Identify which cell holds the provided text, then report its [X, Y] central coordinate. 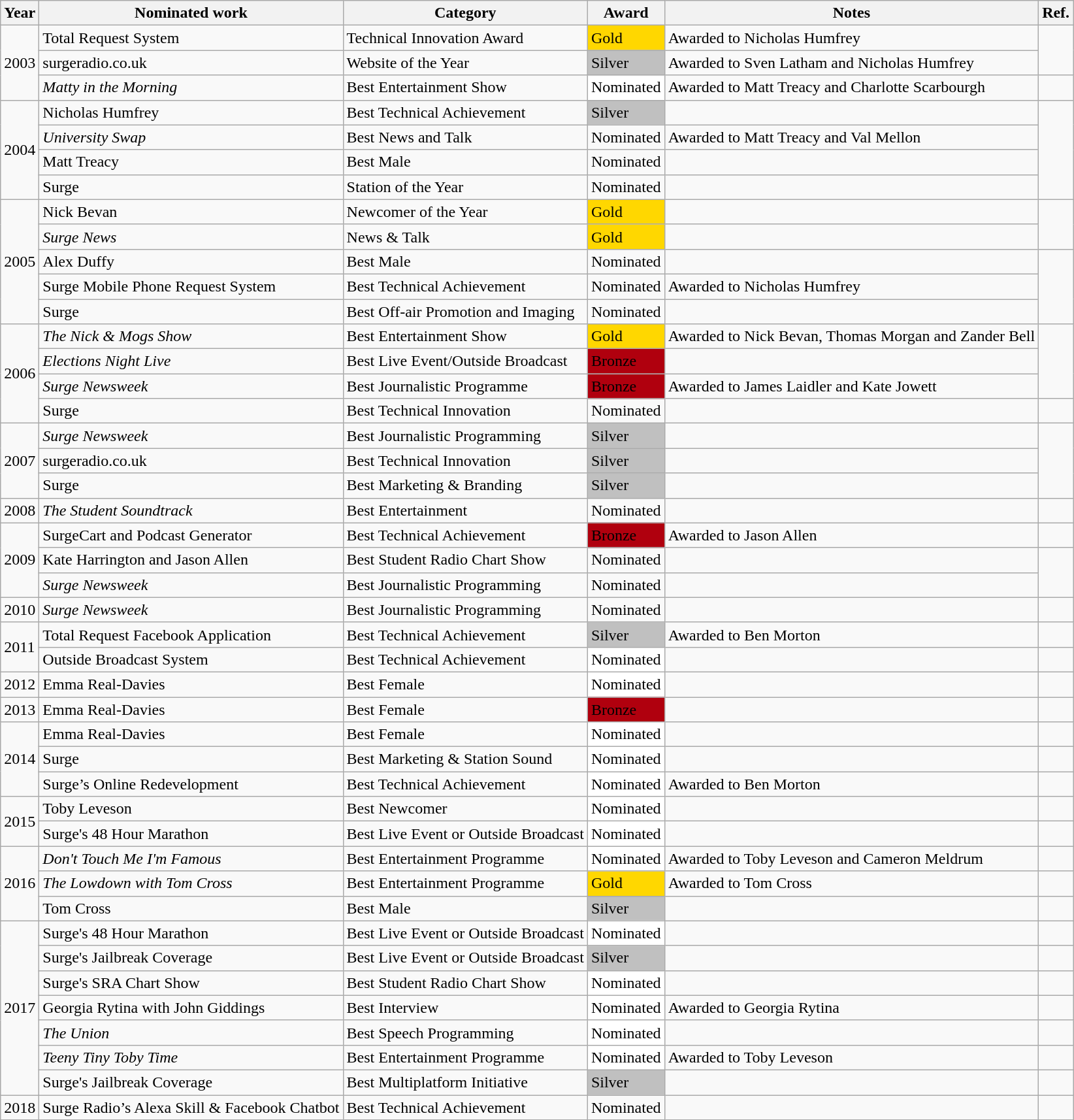
2006 [20, 374]
2008 [20, 510]
Elections Night Live [191, 361]
Year [20, 13]
Best Multiplatform Initiative [465, 1082]
Surge Radio’s Alexa Skill & Facebook Chatbot [191, 1108]
2009 [20, 560]
2004 [20, 150]
2003 [20, 63]
Total Request Facebook Application [191, 634]
Technical Innovation Award [465, 38]
Don't Touch Me I'm Famous [191, 859]
Awarded to Matt Treacy and Charlotte Scarbourgh [852, 88]
Total Request System [191, 38]
Award [626, 13]
Best Off-air Promotion and Imaging [465, 312]
2014 [20, 759]
The Student Soundtrack [191, 510]
Surge News [191, 237]
The Lowdown with Tom Cross [191, 883]
Surge's SRA Chart Show [191, 983]
Georgia Rytina with John Giddings [191, 1008]
Notes [852, 13]
2013 [20, 709]
Matty in the Morning [191, 88]
News & Talk [465, 237]
Awarded to Matt Treacy and Val Mellon [852, 137]
Best Entertainment [465, 510]
Best Live Event/Outside Broadcast [465, 361]
Alex Duffy [191, 261]
The Union [191, 1032]
Awarded to Toby Leveson [852, 1057]
2017 [20, 1008]
SurgeCart and Podcast Generator [191, 535]
2018 [20, 1108]
2015 [20, 821]
Newcomer of the Year [465, 212]
2011 [20, 647]
Toby Leveson [191, 809]
Teeny Tiny Toby Time [191, 1057]
2005 [20, 261]
Surge’s Online Redevelopment [191, 784]
Best Marketing & Station Sound [465, 759]
Awarded to Georgia Rytina [852, 1008]
Awarded to Jason Allen [852, 535]
Awarded to Tom Cross [852, 883]
2010 [20, 610]
Tom Cross [191, 908]
Best Speech Programming [465, 1032]
Best News and Talk [465, 137]
Website of the Year [465, 63]
Nick Bevan [191, 212]
Outside Broadcast System [191, 659]
Awarded to James Laidler and Kate Jowett [852, 386]
Nominated work [191, 13]
Best Newcomer [465, 809]
Awarded to Sven Latham and Nicholas Humfrey [852, 63]
The Nick & Mogs Show [191, 337]
Awarded to Nick Bevan, Thomas Morgan and Zander Bell [852, 337]
University Swap [191, 137]
Awarded to Toby Leveson and Cameron Meldrum [852, 859]
2007 [20, 461]
2012 [20, 684]
Surge Mobile Phone Request System [191, 286]
Best Journalistic Programme [465, 386]
Matt Treacy [191, 162]
Ref. [1056, 13]
Category [465, 13]
Station of the Year [465, 187]
2016 [20, 883]
Nicholas Humfrey [191, 112]
Best Marketing & Branding [465, 486]
Best Interview [465, 1008]
Kate Harrington and Jason Allen [191, 560]
